From the cell containing the given text, extract its center point as [x, y] coordinate. 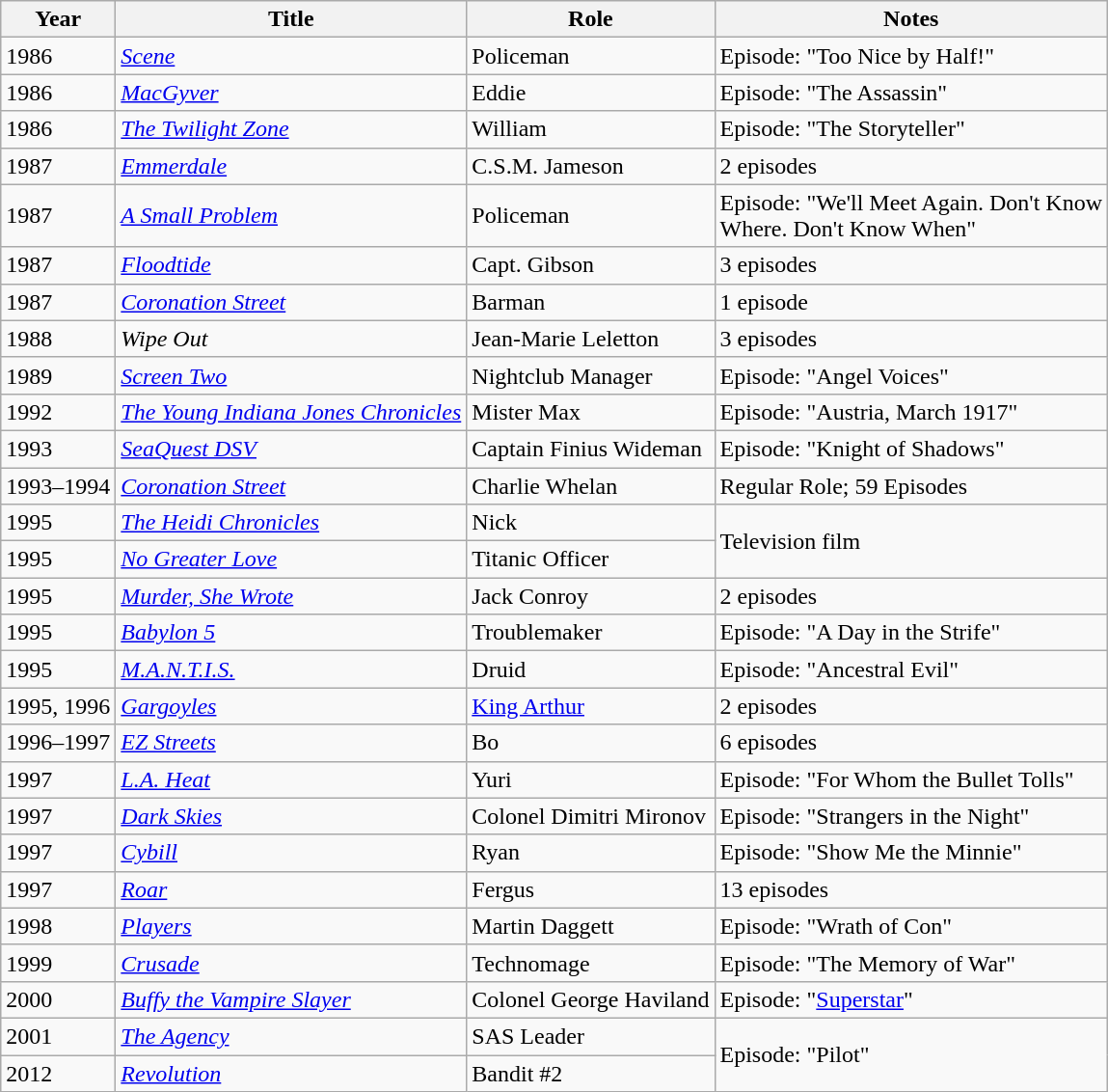
Episode: "The Memory of War" [911, 963]
1993 [58, 449]
Screen Two [291, 375]
M.A.N.T.I.S. [291, 669]
No Greater Love [291, 560]
C.S.M. Jameson [590, 166]
Episode: "Ancestral Evil" [911, 669]
Barman [590, 302]
Crusade [291, 963]
Episode: "The Assassin" [911, 93]
Buffy the Vampire Slayer [291, 999]
Television film [911, 541]
1999 [58, 963]
Cybill [291, 853]
Regular Role; 59 Episodes [911, 485]
Martin Daggett [590, 926]
Babylon 5 [291, 633]
SeaQuest DSV [291, 449]
EZ Streets [291, 743]
The Twilight Zone [291, 129]
Mister Max [590, 412]
Episode: "For Whom the Bullet Tolls" [911, 779]
A Small Problem [291, 216]
Episode: "Angel Voices" [911, 375]
Notes [911, 19]
6 episodes [911, 743]
1989 [58, 375]
1988 [58, 339]
William [590, 129]
The Young Indiana Jones Chronicles [291, 412]
Druid [590, 669]
Yuri [590, 779]
1998 [58, 926]
Floodtide [291, 265]
Players [291, 926]
The Heidi Chronicles [291, 523]
13 episodes [911, 889]
Role [590, 19]
Technomage [590, 963]
Episode: "The Storyteller" [911, 129]
Colonel Dimitri Mironov [590, 816]
Episode: "We'll Meet Again. Don't KnowWhere. Don't Know When" [911, 216]
Episode: "Knight of Shadows" [911, 449]
Revolution [291, 1074]
Episode: "Show Me the Minnie" [911, 853]
Episode: "Superstar" [911, 999]
1992 [58, 412]
1 episode [911, 302]
1993–1994 [58, 485]
Charlie Whelan [590, 485]
Fergus [590, 889]
Jean-Marie Leletton [590, 339]
Roar [291, 889]
Captain Finius Wideman [590, 449]
Bandit #2 [590, 1074]
Eddie [590, 93]
Capt. Gibson [590, 265]
Episode: "Too Nice by Half!" [911, 56]
Titanic Officer [590, 560]
Episode: "Wrath of Con" [911, 926]
MacGyver [291, 93]
SAS Leader [590, 1036]
L.A. Heat [291, 779]
Emmerdale [291, 166]
Episode: "Pilot" [911, 1054]
Wipe Out [291, 339]
Episode: "A Day in the Strife" [911, 633]
Jack Conroy [590, 596]
Troublemaker [590, 633]
The Agency [291, 1036]
Colonel George Haviland [590, 999]
Nick [590, 523]
Scene [291, 56]
2001 [58, 1036]
Title [291, 19]
King Arthur [590, 706]
1995, 1996 [58, 706]
2000 [58, 999]
Murder, She Wrote [291, 596]
Gargoyles [291, 706]
Year [58, 19]
1996–1997 [58, 743]
Dark Skies [291, 816]
Episode: "Strangers in the Night" [911, 816]
Episode: "Austria, March 1917" [911, 412]
Bo [590, 743]
Nightclub Manager [590, 375]
2012 [58, 1074]
Ryan [590, 853]
